From the cell containing the given text, extract its center point as [X, Y] coordinate. 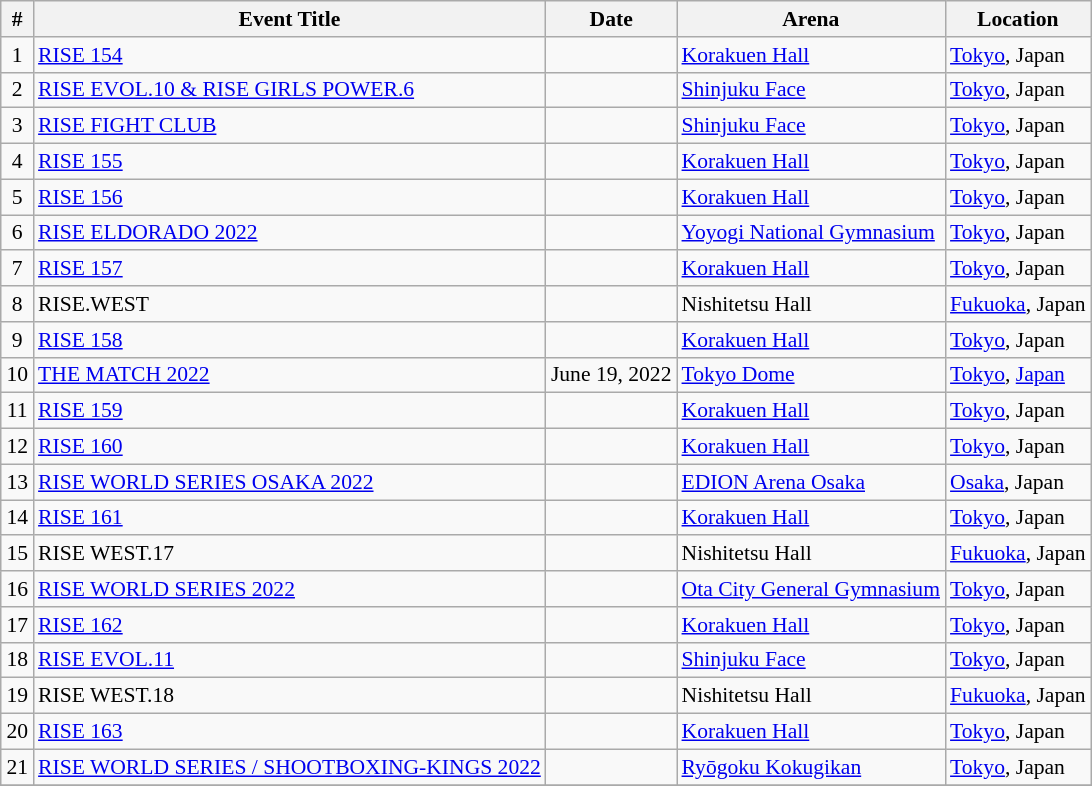
20 [17, 732]
10 [17, 375]
RISE 154 [290, 55]
2 [17, 90]
Ota City General Gymnasium [810, 589]
19 [17, 696]
13 [17, 482]
RISE 163 [290, 732]
Osaka, Japan [1018, 482]
# [17, 19]
RISE 156 [290, 197]
RISE EVOL.10 & RISE GIRLS POWER.6 [290, 90]
6 [17, 233]
Event Title [290, 19]
RISE WEST.18 [290, 696]
9 [17, 340]
7 [17, 269]
RISE 158 [290, 340]
RISE 160 [290, 447]
21 [17, 767]
EDION Arena Osaka [810, 482]
18 [17, 660]
RISE WEST.17 [290, 554]
RISE WORLD SERIES OSAKA 2022 [290, 482]
RISE FIGHT CLUB [290, 126]
THE MATCH 2022 [290, 375]
RISE EVOL.11 [290, 660]
8 [17, 304]
RISE 162 [290, 625]
1 [17, 55]
Location [1018, 19]
4 [17, 162]
Arena [810, 19]
Date [612, 19]
RISE.WEST [290, 304]
RISE 157 [290, 269]
5 [17, 197]
RISE 159 [290, 411]
11 [17, 411]
15 [17, 554]
Ryōgoku Kokugikan [810, 767]
12 [17, 447]
RISE WORLD SERIES 2022 [290, 589]
RISE 161 [290, 518]
Tokyo Dome [810, 375]
17 [17, 625]
14 [17, 518]
RISE WORLD SERIES / SHOOTBOXING-KINGS 2022 [290, 767]
16 [17, 589]
RISE ELDORADO 2022 [290, 233]
3 [17, 126]
June 19, 2022 [612, 375]
Yoyogi National Gymnasium [810, 233]
RISE 155 [290, 162]
